Search for the cell housing the specified text and yield its [X, Y] center coordinate. 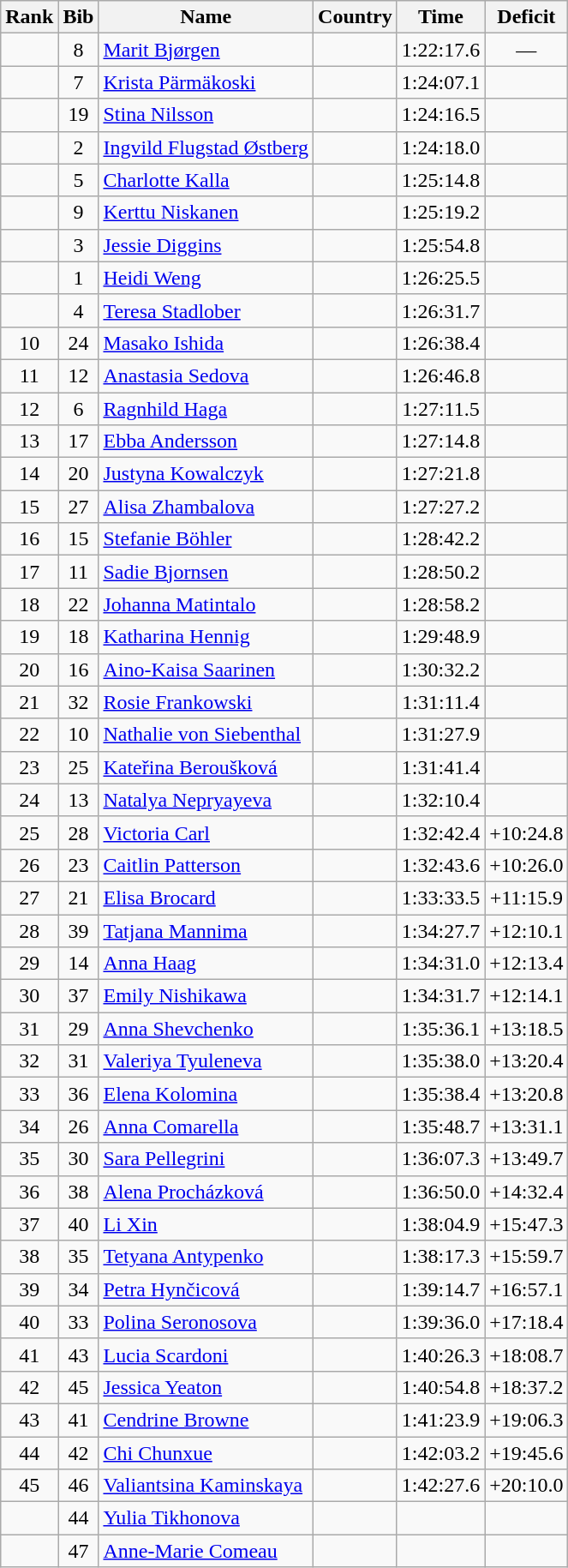
+14:32.4 [526, 1192]
1:26:46.8 [440, 375]
Sadie Bjornsen [206, 572]
Katharina Hennig [206, 637]
1:40:54.8 [440, 1387]
7 [79, 82]
Rosie Frankowski [206, 702]
+13:49.7 [526, 1159]
Heidi Weng [206, 278]
Anna Shevchenko [206, 1029]
2 [79, 147]
1:32:42.4 [440, 832]
8 [79, 50]
1:31:11.4 [440, 702]
Natalya Nepryayeva [206, 800]
Stina Nilsson [206, 115]
+17:18.4 [526, 1322]
1:25:54.8 [440, 245]
1:27:14.8 [440, 442]
Tetyana Antypenko [206, 1257]
Rank [29, 17]
1:39:36.0 [440, 1322]
1:39:14.7 [440, 1289]
Li Xin [206, 1224]
Jessica Yeaton [206, 1387]
1:25:14.8 [440, 180]
+16:57.1 [526, 1289]
46 [79, 1486]
Ragnhild Haga [206, 409]
1:31:27.9 [440, 735]
1:38:17.3 [440, 1257]
Charlotte Kalla [206, 180]
Deficit [526, 17]
+19:45.6 [526, 1453]
1:26:38.4 [440, 343]
Krista Pärmäkoski [206, 82]
+15:59.7 [526, 1257]
Sara Pellegrini [206, 1159]
1:28:50.2 [440, 572]
Anastasia Sedova [206, 375]
1:26:25.5 [440, 278]
Teresa Stadlober [206, 310]
Caitlin Patterson [206, 865]
6 [79, 409]
Emily Nishikawa [206, 996]
1:24:07.1 [440, 82]
+13:20.8 [526, 1094]
Valeriya Tyuleneva [206, 1061]
Chi Chunxue [206, 1453]
1:40:26.3 [440, 1355]
Name [206, 17]
+13:31.1 [526, 1126]
1:24:18.0 [440, 147]
1:25:19.2 [440, 213]
Aino-Kaisa Saarinen [206, 670]
1:31:41.4 [440, 767]
Petra Hynčicová [206, 1289]
Elisa Brocard [206, 898]
1:34:27.7 [440, 930]
+20:10.0 [526, 1486]
+10:26.0 [526, 865]
+12:14.1 [526, 996]
+15:47.3 [526, 1224]
1:34:31.0 [440, 964]
1:35:36.1 [440, 1029]
1:38:04.9 [440, 1224]
Bib [79, 17]
Nathalie von Siebenthal [206, 735]
Jessie Diggins [206, 245]
1:29:48.9 [440, 637]
Lucia Scardoni [206, 1355]
Ingvild Flugstad Østberg [206, 147]
1:41:23.9 [440, 1420]
Tatjana Mannima [206, 930]
1:35:48.7 [440, 1126]
1:35:38.4 [440, 1094]
+19:06.3 [526, 1420]
1 [79, 278]
Time [440, 17]
Country [356, 17]
Anna Haag [206, 964]
+11:15.9 [526, 898]
1:27:21.8 [440, 474]
Valiantsina Kaminskaya [206, 1486]
Justyna Kowalczyk [206, 474]
Kerttu Niskanen [206, 213]
+13:20.4 [526, 1061]
1:30:32.2 [440, 670]
1:24:16.5 [440, 115]
1:42:27.6 [440, 1486]
1:27:27.2 [440, 507]
Anna Comarella [206, 1126]
Johanna Matintalo [206, 604]
1:36:07.3 [440, 1159]
1:32:43.6 [440, 865]
+10:24.8 [526, 832]
+12:10.1 [526, 930]
+18:08.7 [526, 1355]
Elena Kolomina [206, 1094]
1:32:10.4 [440, 800]
Yulia Tikhonova [206, 1518]
4 [79, 310]
1:42:03.2 [440, 1453]
9 [79, 213]
1:28:58.2 [440, 604]
+12:13.4 [526, 964]
+18:37.2 [526, 1387]
3 [79, 245]
Marit Bjørgen [206, 50]
Polina Seronosova [206, 1322]
Alisa Zhambalova [206, 507]
Victoria Carl [206, 832]
1:26:31.7 [440, 310]
Kateřina Beroušková [206, 767]
1:22:17.6 [440, 50]
Anne-Marie Comeau [206, 1551]
Alena Procházková [206, 1192]
1:28:42.2 [440, 539]
1:34:31.7 [440, 996]
Cendrine Browne [206, 1420]
1:36:50.0 [440, 1192]
+13:18.5 [526, 1029]
Masako Ishida [206, 343]
1:27:11.5 [440, 409]
5 [79, 180]
1:33:33.5 [440, 898]
— [526, 50]
Ebba Andersson [206, 442]
Stefanie Böhler [206, 539]
47 [79, 1551]
1:35:38.0 [440, 1061]
